Provide the (x, y) coordinate of the cell's center where the given text is located.  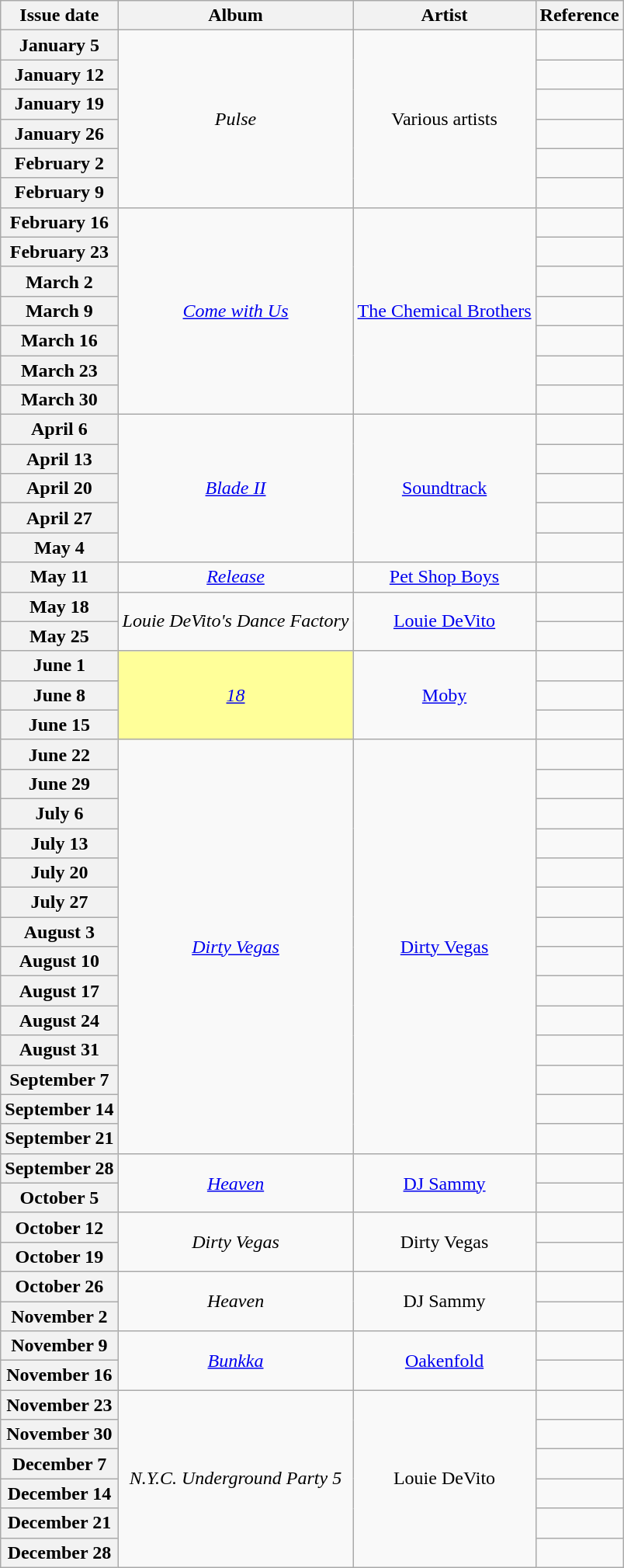
May 11 (59, 577)
Oakenfold (444, 1361)
Album (236, 16)
Soundtrack (444, 488)
March 9 (59, 311)
June 1 (59, 666)
June 29 (59, 784)
December 21 (59, 1523)
December 14 (59, 1493)
February 16 (59, 222)
November 9 (59, 1346)
Pulse (236, 119)
Artist (444, 16)
June 8 (59, 695)
September 28 (59, 1168)
Bunkka (236, 1361)
Release (236, 577)
Louie DeVito's Dance Factory (236, 621)
July 13 (59, 843)
June 15 (59, 725)
N.Y.C. Underground Party 5 (236, 1479)
August 24 (59, 1020)
March 23 (59, 370)
November 30 (59, 1434)
October 19 (59, 1257)
September 21 (59, 1139)
June 22 (59, 754)
July 6 (59, 813)
October 26 (59, 1286)
May 18 (59, 607)
May 4 (59, 548)
Reference (579, 16)
Pet Shop Boys (444, 577)
March 2 (59, 281)
November 16 (59, 1375)
May 25 (59, 636)
Come with Us (236, 311)
March 30 (59, 400)
April 6 (59, 429)
October 5 (59, 1198)
September 7 (59, 1080)
September 14 (59, 1109)
February 9 (59, 193)
April 27 (59, 518)
January 5 (59, 45)
October 12 (59, 1227)
August 17 (59, 991)
November 2 (59, 1316)
July 27 (59, 902)
18 (236, 695)
March 16 (59, 340)
August 31 (59, 1050)
April 20 (59, 488)
January 12 (59, 75)
The Chemical Brothers (444, 311)
January 26 (59, 134)
Blade II (236, 488)
April 13 (59, 459)
Moby (444, 695)
July 20 (59, 873)
November 23 (59, 1405)
Various artists (444, 119)
August 3 (59, 932)
August 10 (59, 961)
December 7 (59, 1464)
January 19 (59, 104)
Issue date (59, 16)
February 2 (59, 163)
December 28 (59, 1552)
February 23 (59, 252)
